Output the (x, y) coordinate of the center of the cell containing the given text.  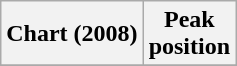
Peakposition (189, 34)
Chart (2008) (72, 34)
